Extract the (x, y) coordinate from the center of the cell holding the provided text.  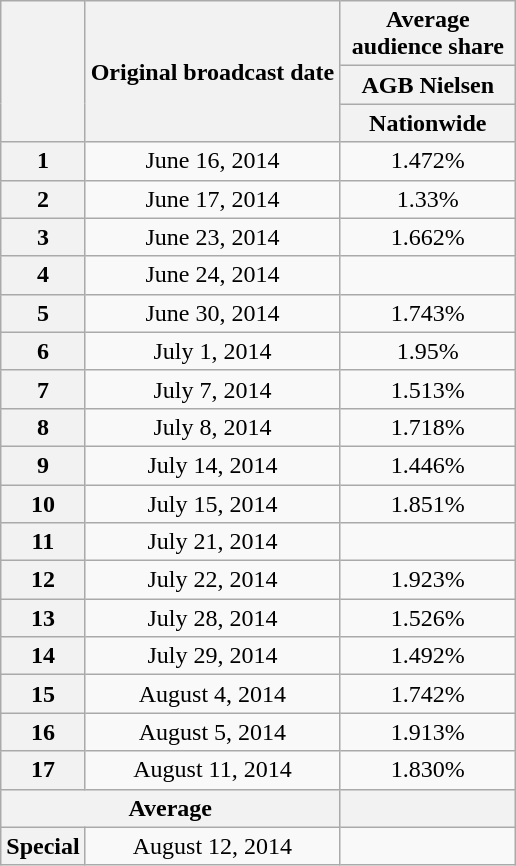
1.95% (428, 351)
1.33% (428, 199)
June 24, 2014 (212, 275)
12 (43, 580)
July 28, 2014 (212, 618)
July 8, 2014 (212, 427)
1.742% (428, 694)
July 15, 2014 (212, 503)
8 (43, 427)
1.851% (428, 503)
June 16, 2014 (212, 161)
5 (43, 313)
1.513% (428, 389)
1.446% (428, 465)
9 (43, 465)
Original broadcast date (212, 72)
2 (43, 199)
10 (43, 503)
Nationwide (428, 123)
June 23, 2014 (212, 237)
1.923% (428, 580)
1.472% (428, 161)
1.743% (428, 313)
Average (170, 808)
1.662% (428, 237)
1.718% (428, 427)
15 (43, 694)
AGB Nielsen (428, 85)
11 (43, 542)
13 (43, 618)
3 (43, 237)
14 (43, 656)
4 (43, 275)
August 11, 2014 (212, 770)
7 (43, 389)
August 12, 2014 (212, 846)
1.492% (428, 656)
July 7, 2014 (212, 389)
1.830% (428, 770)
Special (43, 846)
July 14, 2014 (212, 465)
August 4, 2014 (212, 694)
August 5, 2014 (212, 732)
1.913% (428, 732)
17 (43, 770)
July 29, 2014 (212, 656)
16 (43, 732)
1.526% (428, 618)
6 (43, 351)
1 (43, 161)
June 30, 2014 (212, 313)
Average audience share (428, 34)
July 21, 2014 (212, 542)
July 22, 2014 (212, 580)
June 17, 2014 (212, 199)
July 1, 2014 (212, 351)
